Determine the (X, Y) coordinate at the center of the cell enclosing the given text.  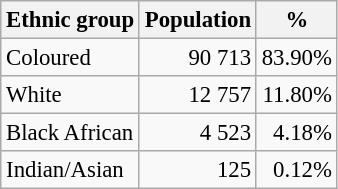
Coloured (70, 58)
White (70, 95)
90 713 (198, 58)
125 (198, 170)
Ethnic group (70, 20)
Indian/Asian (70, 170)
0.12% (296, 170)
% (296, 20)
4.18% (296, 133)
12 757 (198, 95)
Population (198, 20)
11.80% (296, 95)
83.90% (296, 58)
Black African (70, 133)
4 523 (198, 133)
